Detect which cell encompasses the target text, then output its [x, y] center coordinate. 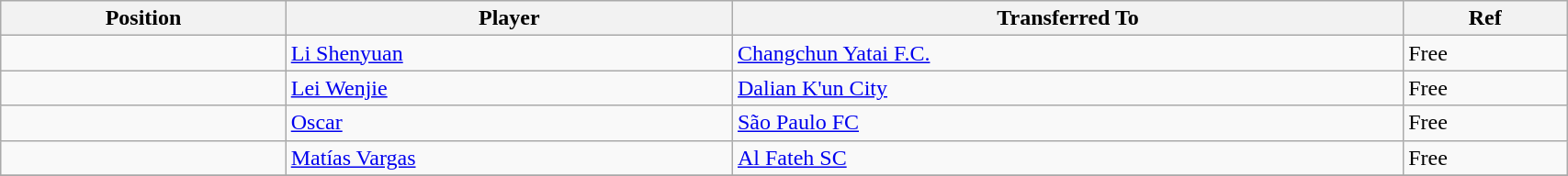
São Paulo FC [1067, 123]
Ref [1485, 18]
Matías Vargas [509, 158]
Oscar [509, 123]
Dalian K'un City [1067, 88]
Transferred To [1067, 18]
Player [509, 18]
Al Fateh SC [1067, 158]
Position [143, 18]
Changchun Yatai F.C. [1067, 53]
Lei Wenjie [509, 88]
Li Shenyuan [509, 53]
